Determine the (X, Y) coordinate at the center of the cell enclosing the given text.  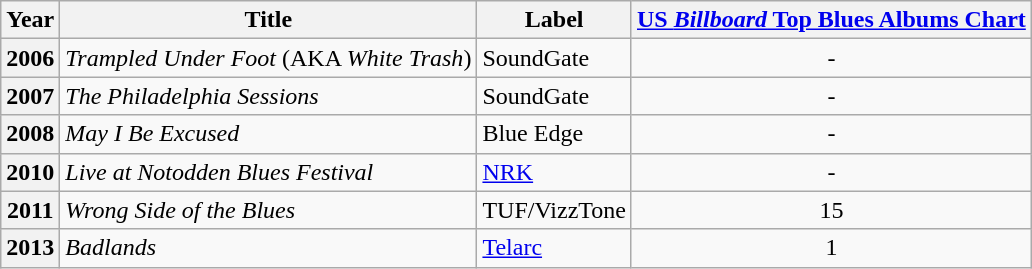
NRK (554, 172)
Label (554, 20)
15 (831, 210)
2007 (30, 96)
1 (831, 248)
Wrong Side of the Blues (268, 210)
Year (30, 20)
May I Be Excused (268, 134)
2006 (30, 58)
2011 (30, 210)
Title (268, 20)
2010 (30, 172)
2008 (30, 134)
The Philadelphia Sessions (268, 96)
Badlands (268, 248)
Trampled Under Foot (AKA White Trash) (268, 58)
US Billboard Top Blues Albums Chart (831, 20)
Telarc (554, 248)
Blue Edge (554, 134)
2013 (30, 248)
Live at Notodden Blues Festival (268, 172)
TUF/VizzTone (554, 210)
